Find where the given text appears and provide that cell's center as (X, Y) coordinate. 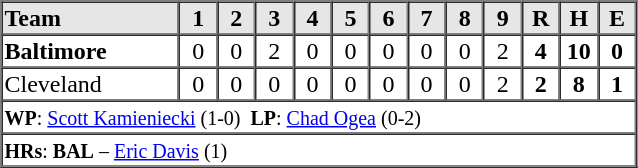
HRs: BAL – Eric Davis (1) (319, 150)
6 (388, 18)
WP: Scott Kamieniecki (1-0) LP: Chad Ogea (0-2) (319, 116)
R (541, 18)
5 (350, 18)
H (579, 18)
10 (579, 50)
7 (427, 18)
Cleveland (91, 84)
3 (274, 18)
E (617, 18)
Baltimore (91, 50)
Team (91, 18)
9 (503, 18)
